Pinpoint the cell where the given text exists, returning its [X, Y] midpoint coordinate. 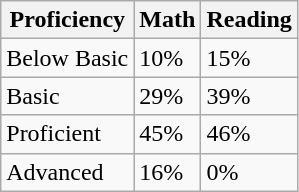
16% [168, 172]
0% [249, 172]
Basic [68, 96]
Math [168, 20]
15% [249, 58]
Below Basic [68, 58]
Proficiency [68, 20]
Advanced [68, 172]
46% [249, 134]
Proficient [68, 134]
45% [168, 134]
Reading [249, 20]
39% [249, 96]
10% [168, 58]
29% [168, 96]
